Search for the cell housing the specified text and yield its [X, Y] center coordinate. 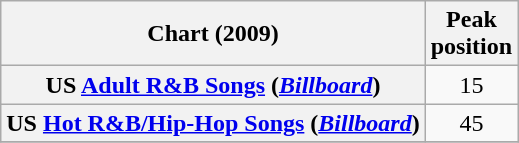
15 [471, 85]
US Hot R&B/Hip-Hop Songs (Billboard) [213, 123]
Peakposition [471, 34]
US Adult R&B Songs (Billboard) [213, 85]
45 [471, 123]
Chart (2009) [213, 34]
